Identify which cell holds the provided text, then report its [X, Y] central coordinate. 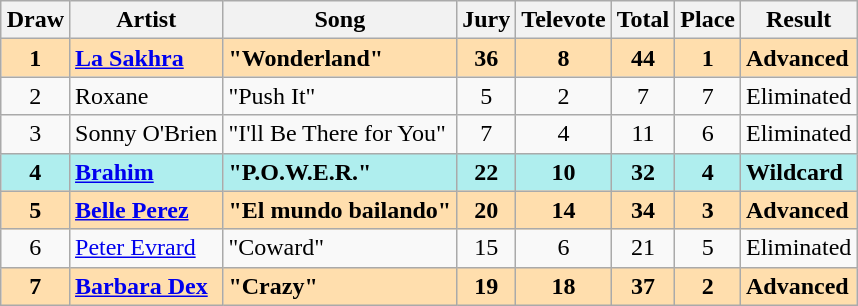
44 [643, 58]
"Push It" [340, 96]
Televote [564, 20]
Roxane [146, 96]
10 [564, 172]
18 [564, 286]
20 [486, 210]
"P.O.W.E.R." [340, 172]
Jury [486, 20]
15 [486, 248]
21 [643, 248]
Result [799, 20]
19 [486, 286]
La Sakhra [146, 58]
Draw [35, 20]
"El mundo bailando" [340, 210]
32 [643, 172]
"I'll Be There for You" [340, 134]
Barbara Dex [146, 286]
Sonny O'Brien [146, 134]
22 [486, 172]
11 [643, 134]
34 [643, 210]
37 [643, 286]
Belle Perez [146, 210]
Peter Evrard [146, 248]
Song [340, 20]
Brahim [146, 172]
"Coward" [340, 248]
Wildcard [799, 172]
Artist [146, 20]
Place [708, 20]
8 [564, 58]
36 [486, 58]
"Wonderland" [340, 58]
14 [564, 210]
Total [643, 20]
"Crazy" [340, 286]
